Provide the (x, y) coordinate of the cell's center where the given text is located.  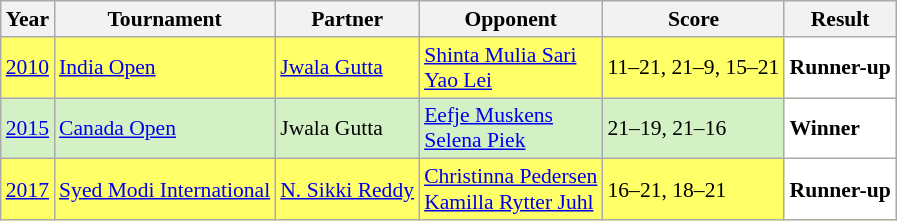
Partner (347, 19)
2015 (28, 128)
Score (693, 19)
N. Sikki Reddy (347, 190)
India Open (164, 68)
16–21, 18–21 (693, 190)
Year (28, 19)
Canada Open (164, 128)
Opponent (510, 19)
21–19, 21–16 (693, 128)
Tournament (164, 19)
Result (840, 19)
Winner (840, 128)
2017 (28, 190)
Eefje Muskens Selena Piek (510, 128)
2010 (28, 68)
Christinna Pedersen Kamilla Rytter Juhl (510, 190)
Shinta Mulia Sari Yao Lei (510, 68)
Syed Modi International (164, 190)
11–21, 21–9, 15–21 (693, 68)
